Identify which cell holds the provided text, then report its (x, y) central coordinate. 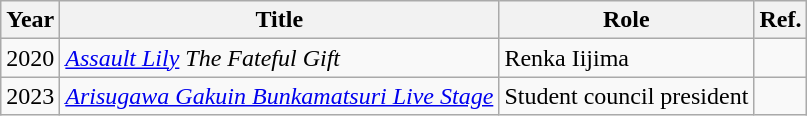
Year (30, 20)
Arisugawa Gakuin Bunkamatsuri Live Stage (280, 96)
2020 (30, 58)
Student council president (626, 96)
Title (280, 20)
Role (626, 20)
Ref. (780, 20)
Renka Iijima (626, 58)
Assault Lily The Fateful Gift (280, 58)
2023 (30, 96)
